Find where the given text appears and provide that cell's center as [x, y] coordinate. 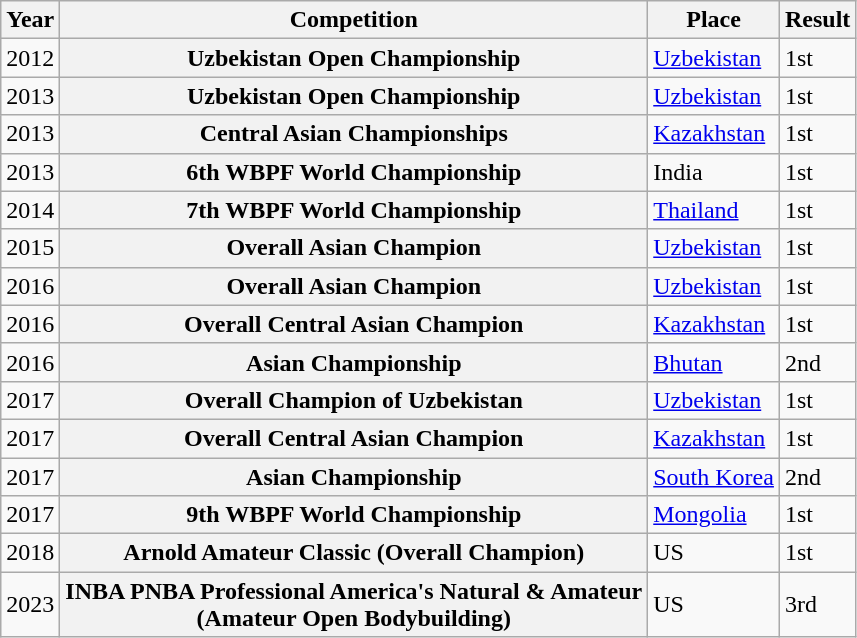
6th WBPF World Championship [354, 172]
9th WBPF World Championship [354, 515]
India [714, 172]
Mongolia [714, 515]
Overall Champion of Uzbekistan [354, 400]
Central Asian Championships [354, 134]
3rd [817, 604]
2014 [30, 210]
2012 [30, 58]
2023 [30, 604]
Place [714, 20]
Arnold Amateur Classic (Overall Champion) [354, 553]
7th WBPF World Championship [354, 210]
South Korea [714, 477]
2018 [30, 553]
Bhutan [714, 362]
INBA PNBA Professional America's Natural & Amateur(Amateur Open Bodybuilding) [354, 604]
2015 [30, 248]
Result [817, 20]
Thailand [714, 210]
Competition [354, 20]
Year [30, 20]
